Pinpoint the cell where the given text exists, returning its [x, y] midpoint coordinate. 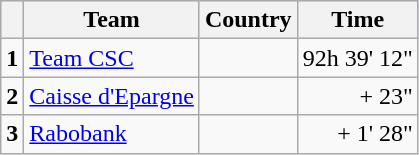
Time [358, 20]
+ 1' 28" [358, 134]
Country [248, 20]
2 [12, 96]
92h 39' 12" [358, 58]
+ 23" [358, 96]
Rabobank [112, 134]
Team [112, 20]
1 [12, 58]
Caisse d'Epargne [112, 96]
Team CSC [112, 58]
3 [12, 134]
